Scan for the cell matching the given text and deliver its (x, y) coordinate at center. 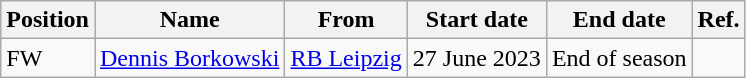
Position (48, 20)
Dennis Borkowski (189, 58)
Ref. (718, 20)
End of season (619, 58)
From (346, 20)
FW (48, 58)
Start date (476, 20)
27 June 2023 (476, 58)
Name (189, 20)
End date (619, 20)
RB Leipzig (346, 58)
